Locate the cell with the specified text and output its [X, Y] center coordinate. 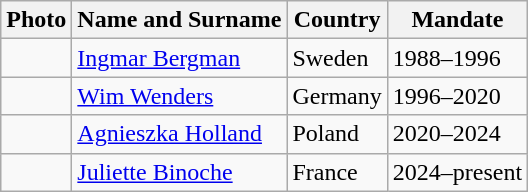
Poland [337, 134]
1996–2020 [457, 96]
Country [337, 20]
Sweden [337, 58]
2020–2024 [457, 134]
Germany [337, 96]
Name and Surname [180, 20]
Juliette Binoche [180, 172]
Wim Wenders [180, 96]
Agnieszka Holland [180, 134]
Ingmar Bergman [180, 58]
Photo [36, 20]
France [337, 172]
1988–1996 [457, 58]
Mandate [457, 20]
2024–present [457, 172]
